Return (X, Y) of the center of cell containing provided text 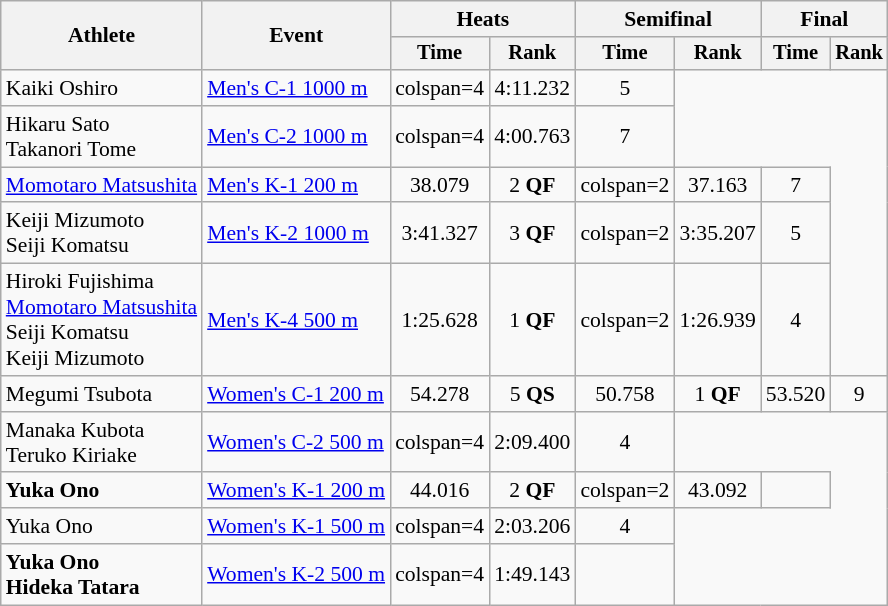
Men's K-1 200 m (296, 185)
Momotaro Matsushita (102, 185)
3:41.327 (440, 234)
5 QS (532, 394)
4:00.763 (532, 136)
Yuka OnoHideka Tatara (102, 574)
54.278 (440, 394)
Event (296, 36)
2:09.400 (532, 442)
44.016 (440, 491)
Women's K-2 500 m (296, 574)
Hikaru SatoTakanori Tome (102, 136)
Kaiki Oshiro (102, 88)
1:49.143 (532, 574)
Hiroki FujishimaMomotaro MatsushitaSeiji KomatsuKeiji Mizumoto (102, 320)
2:03.206 (532, 526)
9 (859, 394)
53.520 (796, 394)
Megumi Tsubota (102, 394)
1:25.628 (440, 320)
Semifinal (668, 19)
Keiji MizumotoSeiji Komatsu (102, 234)
Men's K-4 500 m (296, 320)
Men's C-2 1000 m (296, 136)
Women's C-1 200 m (296, 394)
1:26.939 (717, 320)
37.163 (717, 185)
Women's C-2 500 m (296, 442)
Women's K-1 500 m (296, 526)
Men's K-2 1000 m (296, 234)
Men's C-1 1000 m (296, 88)
Heats (482, 19)
3:35.207 (717, 234)
Manaka KubotaTeruko Kiriake (102, 442)
3 QF (532, 234)
4:11.232 (532, 88)
Athlete (102, 36)
38.079 (440, 185)
Final (824, 19)
50.758 (624, 394)
Women's K-1 200 m (296, 491)
43.092 (717, 491)
